Capture the cell that displays the provided text and extract its [x, y] central coordinate. 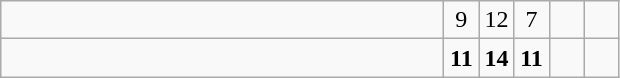
7 [532, 20]
14 [496, 58]
9 [462, 20]
12 [496, 20]
